Search for the cell housing the specified text and yield its [X, Y] center coordinate. 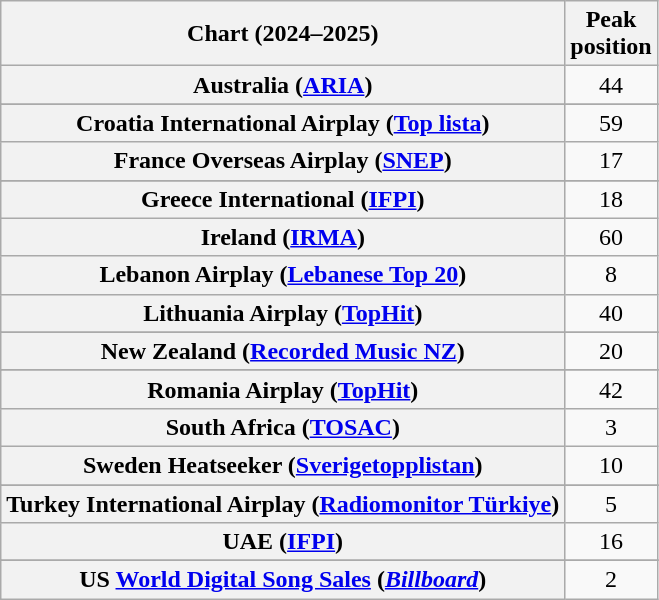
Turkey International Airplay (Radiomonitor Türkiye) [283, 503]
40 [611, 313]
Lebanon Airplay (Lebanese Top 20) [283, 275]
Lithuania Airplay (TopHit) [283, 313]
Australia (ARIA) [283, 85]
US World Digital Song Sales (Billboard) [283, 580]
Chart (2024–2025) [283, 34]
France Overseas Airplay (SNEP) [283, 161]
18 [611, 199]
60 [611, 237]
Greece International (IFPI) [283, 199]
17 [611, 161]
59 [611, 123]
44 [611, 85]
UAE (IFPI) [283, 542]
Ireland (IRMA) [283, 237]
5 [611, 503]
Croatia International Airplay (Top lista) [283, 123]
10 [611, 465]
8 [611, 275]
20 [611, 351]
42 [611, 389]
16 [611, 542]
Sweden Heatseeker (Sverigetopplistan) [283, 465]
South Africa (TOSAC) [283, 427]
3 [611, 427]
New Zealand (Recorded Music NZ) [283, 351]
Peakposition [611, 34]
Romania Airplay (TopHit) [283, 389]
2 [611, 580]
